Return the [X, Y] coordinate for the center point of the cell that contains the specified text.  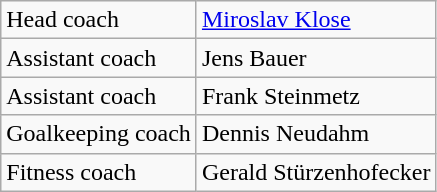
Head coach [99, 20]
Goalkeeping coach [99, 134]
Fitness coach [99, 172]
Dennis Neudahm [316, 134]
Jens Bauer [316, 58]
Miroslav Klose [316, 20]
Gerald Stürzenhofecker [316, 172]
Frank Steinmetz [316, 96]
